Locate the cell with the specified text and output its (X, Y) center coordinate. 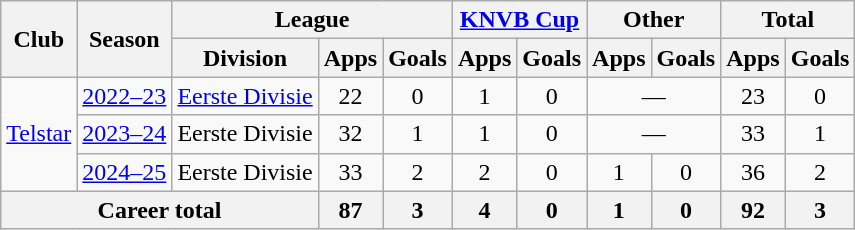
Total (788, 20)
KNVB Cup (519, 20)
4 (484, 210)
87 (350, 210)
Club (39, 39)
2022–23 (124, 96)
32 (350, 134)
Telstar (39, 134)
Career total (160, 210)
Other (654, 20)
92 (753, 210)
League (312, 20)
22 (350, 96)
2023–24 (124, 134)
36 (753, 172)
2024–25 (124, 172)
Division (245, 58)
23 (753, 96)
Season (124, 39)
